Return [x, y] of the center of cell containing provided text 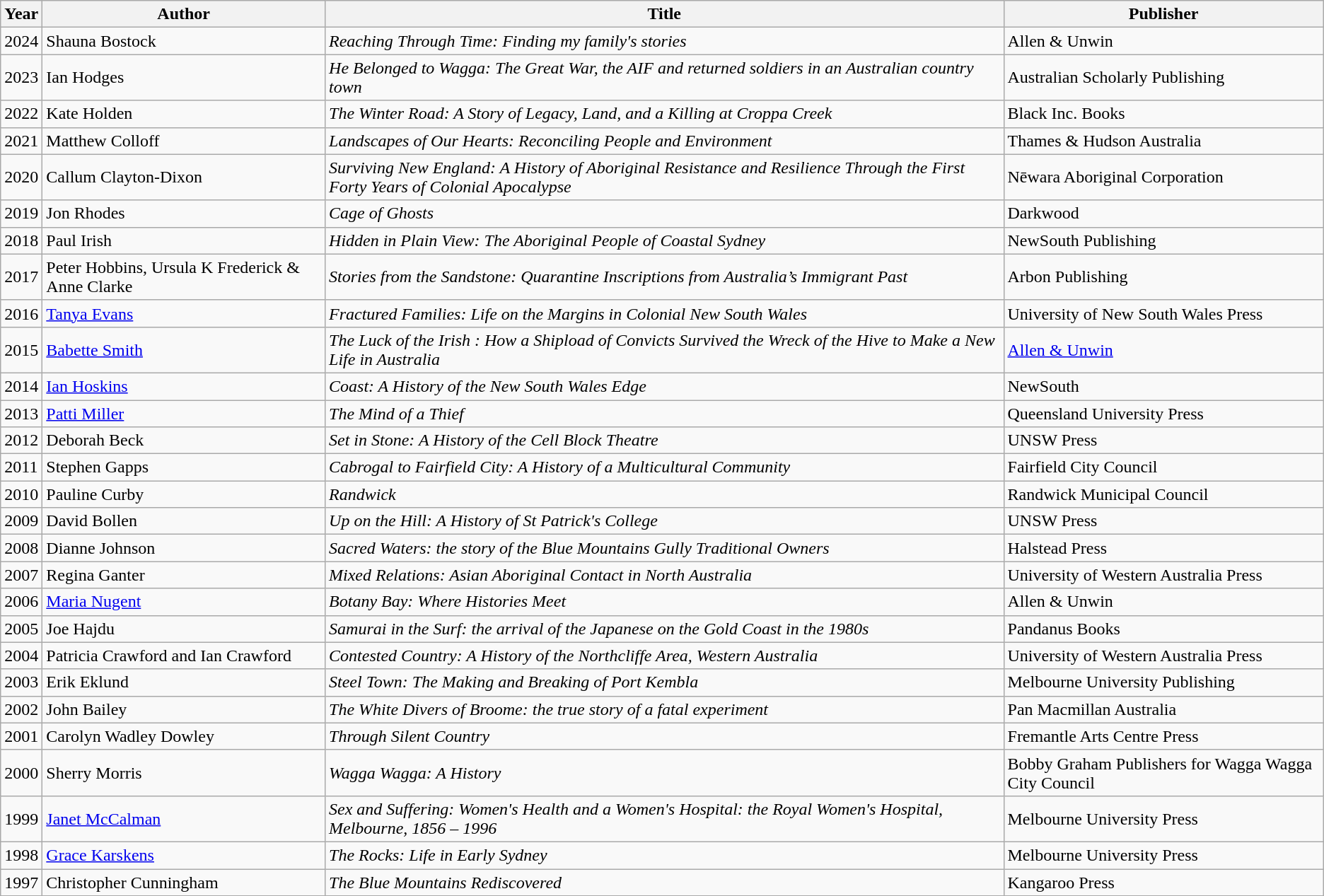
1997 [21, 882]
2021 [21, 141]
Wagga Wagga: A History [665, 772]
Sherry Morris [184, 772]
2017 [21, 277]
2000 [21, 772]
Botany Bay: Where Histories Meet [665, 602]
Patti Miller [184, 414]
Kate Holden [184, 114]
Landscapes of Our Hearts: Reconciling People and Environment [665, 141]
Joe Hajdu [184, 629]
Carolyn Wadley Dowley [184, 736]
Kangaroo Press [1163, 882]
Melbourne University Publishing [1163, 682]
2018 [21, 240]
Title [665, 14]
2014 [21, 386]
The Luck of the Irish : How a Shipload of Convicts Survived the Wreck of the Hive to Make a New Life in Australia [665, 349]
Nēwara Aboriginal Corporation [1163, 177]
Ian Hoskins [184, 386]
2005 [21, 629]
2012 [21, 441]
Randwick Municipal Council [1163, 494]
Through Silent Country [665, 736]
Shauna Bostock [184, 41]
2023 [21, 78]
Black Inc. Books [1163, 114]
2007 [21, 575]
2022 [21, 114]
2003 [21, 682]
Babette Smith [184, 349]
2002 [21, 709]
Surviving New England: A History of Aboriginal Resistance and Resilience Through the First Forty Years of Colonial Apocalypse [665, 177]
Grace Karskens [184, 855]
Peter Hobbins, Ursula K Frederick & Anne Clarke [184, 277]
2016 [21, 313]
Set in Stone: A History of the Cell Block Theatre [665, 441]
Janet McCalman [184, 819]
Fremantle Arts Centre Press [1163, 736]
Fractured Families: Life on the Margins in Colonial New South Wales [665, 313]
John Bailey [184, 709]
2020 [21, 177]
Author [184, 14]
Jon Rhodes [184, 214]
NewSouth Publishing [1163, 240]
Publisher [1163, 14]
1999 [21, 819]
Up on the Hill: A History of St Patrick's College [665, 521]
Hidden in Plain View: The Aboriginal People of Coastal Sydney [665, 240]
Paul Irish [184, 240]
University of New South Wales Press [1163, 313]
Pandanus Books [1163, 629]
Bobby Graham Publishers for Wagga Wagga City Council [1163, 772]
Deborah Beck [184, 441]
Stories from the Sandstone: Quarantine Inscriptions from Australia’s Immigrant Past [665, 277]
2024 [21, 41]
Pauline Curby [184, 494]
2011 [21, 467]
The Blue Mountains Rediscovered [665, 882]
2006 [21, 602]
The Mind of a Thief [665, 414]
Maria Nugent [184, 602]
Thames & Hudson Australia [1163, 141]
Callum Clayton-Dixon [184, 177]
Ian Hodges [184, 78]
Fairfield City Council [1163, 467]
Patricia Crawford and Ian Crawford [184, 656]
Australian Scholarly Publishing [1163, 78]
Arbon Publishing [1163, 277]
Tanya Evans [184, 313]
Year [21, 14]
2009 [21, 521]
Cage of Ghosts [665, 214]
The Winter Road: A Story of Legacy, Land, and a Killing at Croppa Creek [665, 114]
Matthew Colloff [184, 141]
Stephen Gapps [184, 467]
Contested Country: A History of the Northcliffe Area, Western Australia [665, 656]
Samurai in the Surf: the arrival of the Japanese on the Gold Coast in the 1980s [665, 629]
The Rocks: Life in Early Sydney [665, 855]
Mixed Relations: Asian Aboriginal Contact in North Australia [665, 575]
Coast: A History of the New South Wales Edge [665, 386]
Queensland University Press [1163, 414]
2013 [21, 414]
Sacred Waters: the story of the Blue Mountains Gully Traditional Owners [665, 548]
Erik Eklund [184, 682]
2001 [21, 736]
Reaching Through Time: Finding my family's stories [665, 41]
2008 [21, 548]
NewSouth [1163, 386]
Christopher Cunningham [184, 882]
He Belonged to Wagga: The Great War, the AIF and returned soldiers in an Australian country town [665, 78]
Randwick [665, 494]
Darkwood [1163, 214]
Pan Macmillan Australia [1163, 709]
2004 [21, 656]
Steel Town: The Making and Breaking of Port Kembla [665, 682]
Cabrogal to Fairfield City: A History of a Multicultural Community [665, 467]
The White Divers of Broome: the true story of a fatal experiment [665, 709]
Sex and Suffering: Women's Health and a Women's Hospital: the Royal Women's Hospital, Melbourne, 1856 – 1996 [665, 819]
David Bollen [184, 521]
2019 [21, 214]
2015 [21, 349]
Halstead Press [1163, 548]
1998 [21, 855]
Dianne Johnson [184, 548]
Regina Ganter [184, 575]
2010 [21, 494]
